Locate the cell with the specified text and output its [x, y] center coordinate. 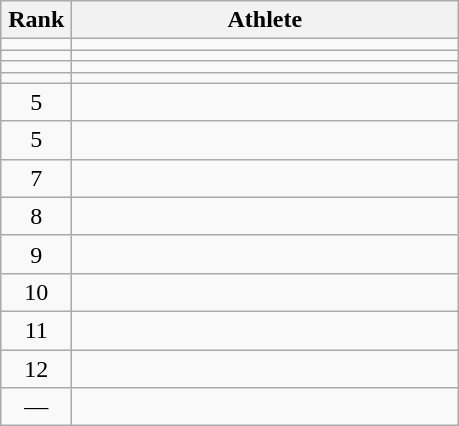
7 [36, 178]
9 [36, 254]
Athlete [265, 20]
11 [36, 330]
— [36, 407]
8 [36, 216]
10 [36, 292]
Rank [36, 20]
12 [36, 369]
